Output the (x, y) coordinate of the center of the cell containing the given text.  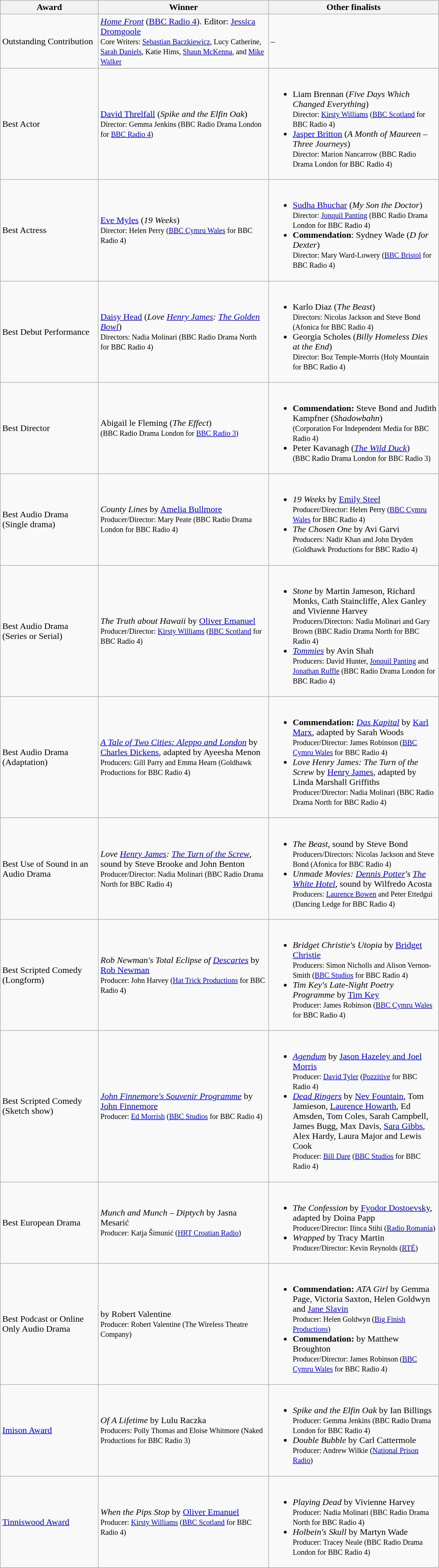
Best Podcast or Online Only Audio Drama (49, 1324)
Munch and Munch – Diptych by Jasna MesarićProducer: Katja Šimunić (HRT Croatian Radio) (184, 1223)
Of A Lifetime by Lulu RaczkaProducers: Polly Thomas and Eloise Whitmore (Naked Productions for BBC Radio 3) (184, 1430)
Best Audio Drama(Series or Serial) (49, 631)
Best Audio Drama(Single drama) (49, 519)
David Threlfall (Spike and the Elfin Oak)Director: Gemma Jenkins (BBC Radio Drama London for BBC Radio 4) (184, 124)
Best Use of Sound in an Audio Drama (49, 869)
– (353, 41)
County Lines by Amelia BullmoreProducer/Director: Mary Peate (BBC Radio Drama London for BBC Radio 4) (184, 519)
Tinniswood Award (49, 1522)
Other finalists (353, 7)
Abigail le Fleming (The Effect)(BBC Radio Drama London for BBC Radio 3) (184, 428)
The Truth about Hawaii by Oliver EmanuelProducer/Director: Kirsty Williams (BBC Scotland for BBC Radio 4) (184, 631)
John Finnemore's Souvenir Programme by John FinnemoreProducer: Ed Morrish (BBC Studios for BBC Radio 4) (184, 1106)
Best Actress (49, 230)
When the Pips Stop by Oliver EmanuelProducer: Kirsty Williams (BBC Scotland for BBC Radio 4) (184, 1522)
Eve Myles (19 Weeks)Director: Helen Perry (BBC Cymru Wales for BBC Radio 4) (184, 230)
Award (49, 7)
Best Scripted Comedy(Sketch show) (49, 1106)
Outstanding Contribution (49, 41)
Best Audio Drama(Adaptation) (49, 757)
Best Director (49, 428)
Best European Drama (49, 1223)
Best Actor (49, 124)
Imison Award (49, 1430)
Rob Newman's Total Eclipse of Descartes by Rob NewmanProducer: John Harvey (Hat Trick Productions for BBC Radio 4) (184, 975)
Best Debut Performance (49, 332)
Winner (184, 7)
by Robert ValentineProducer: Robert Valentine (The Wireless Theatre Company) (184, 1324)
Daisy Head (Love Henry James: The Golden Bowl)Directors: Nadia Molinari (BBC Radio Drama North for BBC Radio 4) (184, 332)
Best Scripted Comedy(Longform) (49, 975)
